Search for the cell housing the specified text and yield its (X, Y) center coordinate. 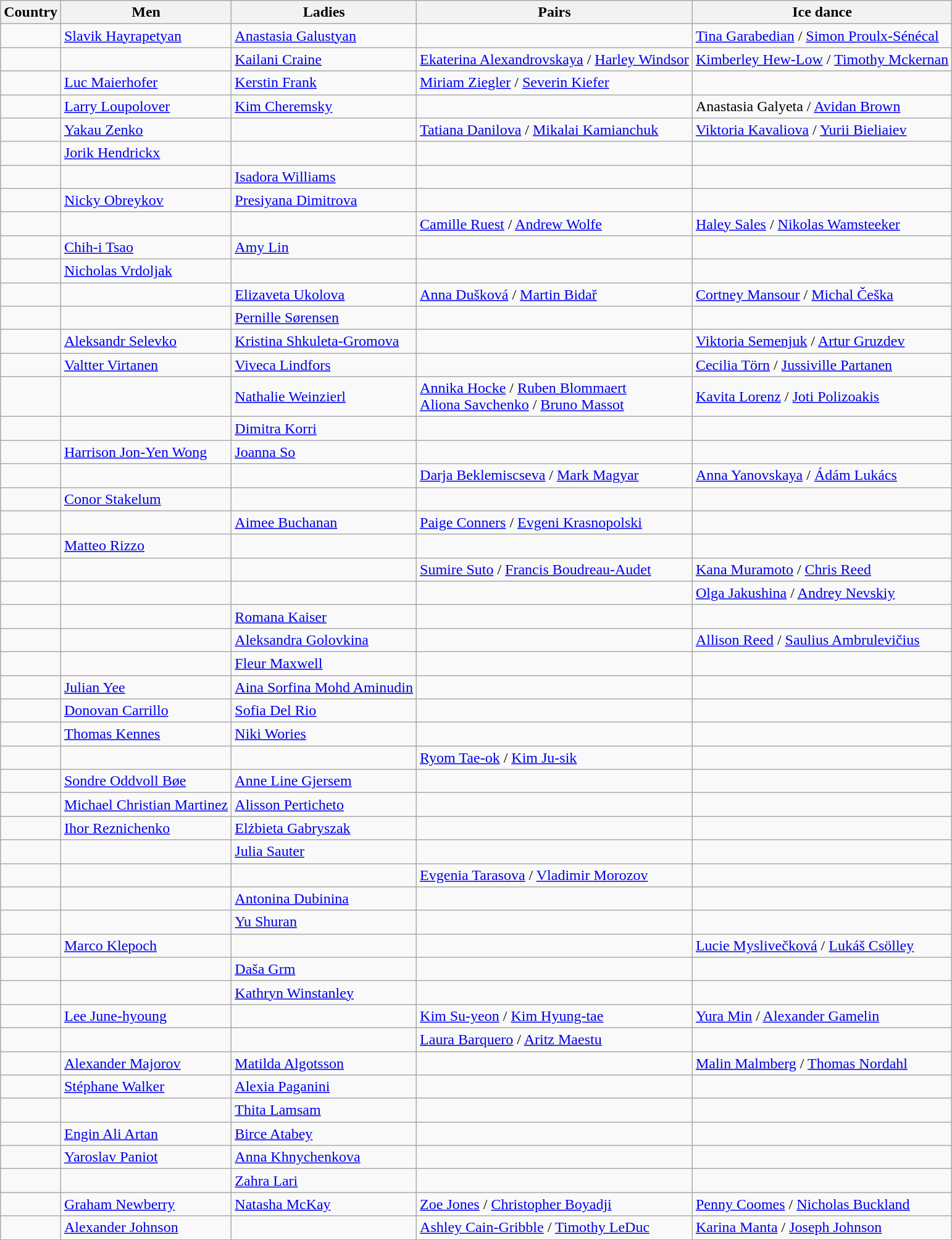
Sofia Del Rio (324, 711)
Harrison Jon-Yen Wong (146, 452)
Tatiana Danilova / Mikalai Kamianchuk (554, 130)
Anastasia Galyeta / Avidan Brown (822, 106)
Kailani Craine (324, 59)
Sondre Oddvoll Bøe (146, 781)
Kim Cheremsky (324, 106)
Lee June-hyoung (146, 1016)
Zoe Jones / Christopher Boyadji (554, 1204)
Romana Kaiser (324, 616)
Tina Garabedian / Simon Proulx-Sénécal (822, 36)
Engin Ali Artan (146, 1134)
Elizaveta Ukolova (324, 295)
Birce Atabey (324, 1134)
Niki Wories (324, 734)
Yaroslav Paniot (146, 1157)
Evgenia Tarasova / Vladimir Morozov (554, 875)
Matteo Rizzo (146, 546)
Joanna So (324, 452)
Country (31, 12)
Darja Beklemiscseva / Mark Magyar (554, 475)
Allison Reed / Saulius Ambrulevičius (822, 640)
Viveca Lindfors (324, 365)
Ice dance (822, 12)
Jorik Hendrickx (146, 153)
Pernille Sørensen (324, 318)
Thita Lamsam (324, 1110)
Daša Grm (324, 969)
Ekaterina Alexandrovskaya / Harley Windsor (554, 59)
Antonina Dubinina (324, 899)
Kavita Lorenz / Joti Polizoakis (822, 396)
Miriam Ziegler / Severin Kiefer (554, 83)
Graham Newberry (146, 1204)
Anastasia Galustyan (324, 36)
Olga Jakushina / Andrey Nevskiy (822, 593)
Donovan Carrillo (146, 711)
Camille Ruest / Andrew Wolfe (554, 224)
Sumire Suto / Francis Boudreau-Audet (554, 569)
Michael Christian Martinez (146, 805)
Lucie Myslivečková / Lukáš Csölley (822, 945)
Julian Yee (146, 687)
Luc Maierhofer (146, 83)
Yakau Zenko (146, 130)
Aina Sorfina Mohd Aminudin (324, 687)
Anna Khnychenkova (324, 1157)
Chih-i Tsao (146, 247)
Yu Shuran (324, 922)
Thomas Kennes (146, 734)
Ashley Cain-Gribble / Timothy LeDuc (554, 1228)
Karina Manta / Joseph Johnson (822, 1228)
Anna Yanovskaya / Ádám Lukács (822, 475)
Viktoria Semenjuk / Artur Gruzdev (822, 341)
Men (146, 12)
Alisson Perticheto (324, 805)
Conor Stakelum (146, 499)
Kristina Shkuleta-Gromova (324, 341)
Alexander Johnson (146, 1228)
Kimberley Hew-Low / Timothy Mckernan (822, 59)
Nathalie Weinzierl (324, 396)
Julia Sauter (324, 852)
Matilda Algotsson (324, 1063)
Isadora Williams (324, 177)
Pairs (554, 12)
Kana Muramoto / Chris Reed (822, 569)
Valtter Virtanen (146, 365)
Presiyana Dimitrova (324, 200)
Fleur Maxwell (324, 663)
Cecilia Törn / Jussiville Partanen (822, 365)
Malin Malmberg / Thomas Nordahl (822, 1063)
Alexander Majorov (146, 1063)
Aleksandr Selevko (146, 341)
Slavik Hayrapetyan (146, 36)
Marco Klepoch (146, 945)
Aimee Buchanan (324, 522)
Ihor Reznichenko (146, 828)
Ryom Tae-ok / Kim Ju-sik (554, 758)
Laura Barquero / Aritz Maestu (554, 1039)
Amy Lin (324, 247)
Elżbieta Gabryszak (324, 828)
Nicholas Vrdoljak (146, 270)
Kim Su-yeon / Kim Hyung-tae (554, 1016)
Annika Hocke / Ruben Blommaert Aliona Savchenko / Bruno Massot (554, 396)
Viktoria Kavaliova / Yurii Bieliaiev (822, 130)
Kerstin Frank (324, 83)
Dimitra Korri (324, 429)
Kathryn Winstanley (324, 992)
Ladies (324, 12)
Paige Conners / Evgeni Krasnopolski (554, 522)
Anna Dušková / Martin Bidař (554, 295)
Anne Line Gjersem (324, 781)
Alexia Paganini (324, 1087)
Larry Loupolover (146, 106)
Penny Coomes / Nicholas Buckland (822, 1204)
Natasha McKay (324, 1204)
Aleksandra Golovkina (324, 640)
Cortney Mansour / Michal Češka (822, 295)
Yura Min / Alexander Gamelin (822, 1016)
Zahra Lari (324, 1181)
Haley Sales / Nikolas Wamsteeker (822, 224)
Nicky Obreykov (146, 200)
Stéphane Walker (146, 1087)
